Determine the (x, y) coordinate at the center of the cell enclosing the given text.  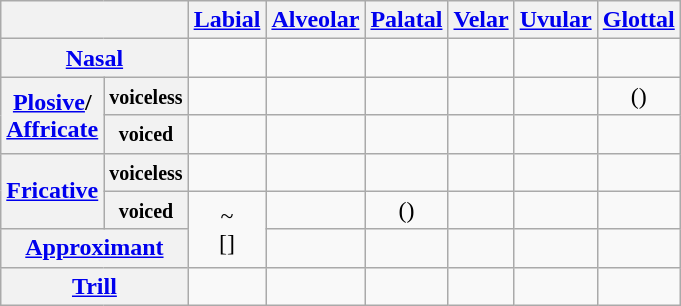
Palatal (406, 20)
Glottal (638, 20)
Labial (227, 20)
Uvular (556, 20)
Trill (94, 286)
Nasal (94, 58)
~[] (227, 229)
Fricative (52, 191)
Approximant (94, 248)
Plosive/Affricate (52, 115)
Velar (481, 20)
Alveolar (316, 20)
